Return the [X, Y] coordinate for the center point of the cell that contains the specified text.  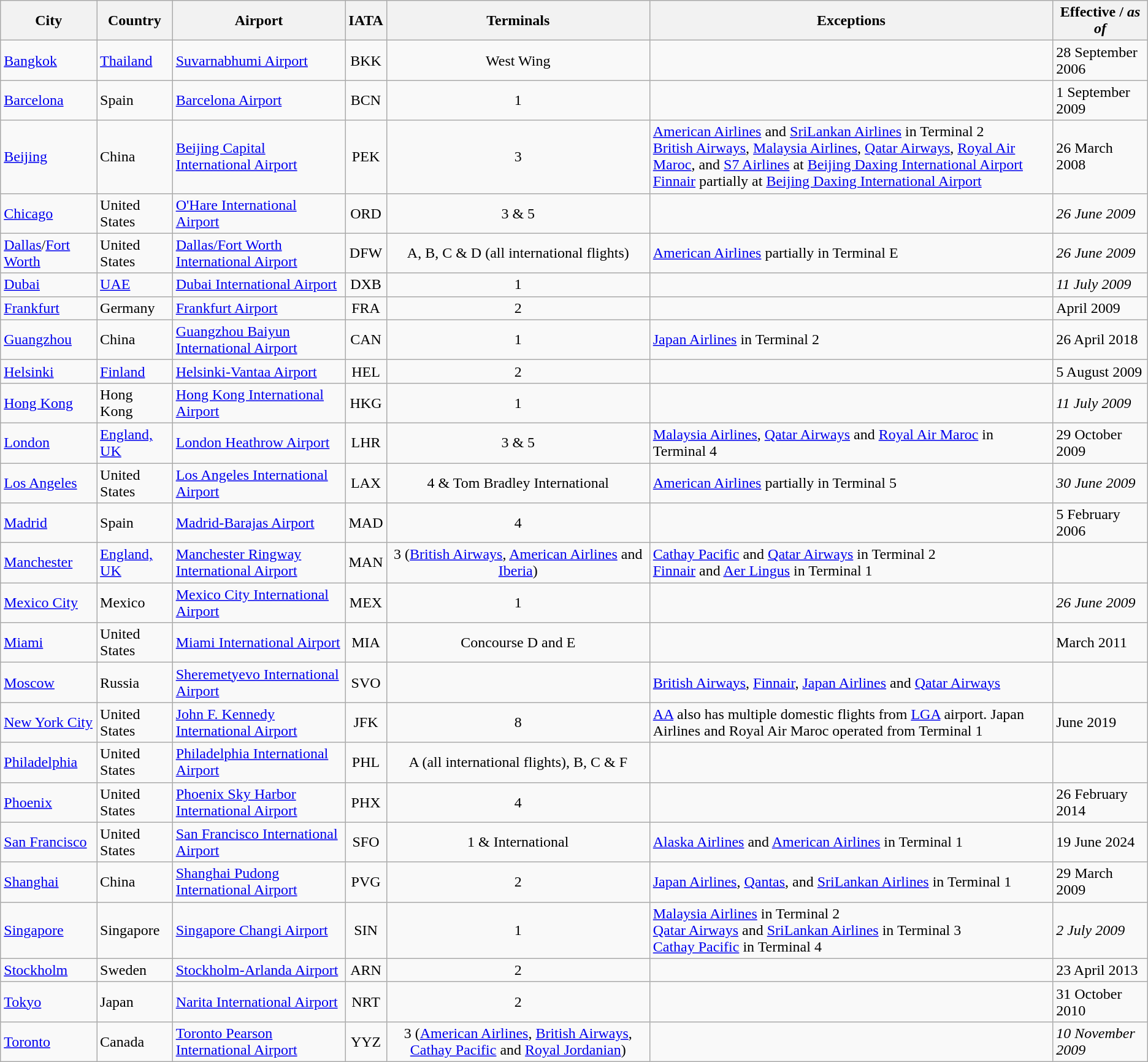
Stockholm-Arlanda Airport [259, 970]
Helsinki-Vantaa Airport [259, 371]
Beijing [49, 157]
Barcelona Airport [259, 101]
SIN [366, 930]
JFK [366, 723]
Japan [135, 1001]
London Heathrow Airport [259, 443]
MIA [366, 643]
Japan Airlines in Terminal 2 [851, 340]
London [49, 443]
Finland [135, 371]
LAX [366, 482]
San Francisco [49, 842]
O'Hare International Airport [259, 214]
Suvarnabhumi Airport [259, 60]
March 2011 [1100, 643]
FRA [366, 308]
British Airways, Finnair, Japan Airlines and Qatar Airways [851, 682]
Malaysia Airlines in Terminal 2 Qatar Airways and SriLankan Airlines in Terminal 3 Cathay Pacific in Terminal 4 [851, 930]
Airport [259, 21]
Tokyo [49, 1001]
Miami [49, 643]
3 (British Airways, American Airlines and Iberia) [518, 563]
ORD [366, 214]
Beijing Capital International Airport [259, 157]
30 June 2009 [1100, 482]
Mexico City International Airport [259, 602]
Chicago [49, 214]
New York City [49, 723]
10 November 2009 [1100, 1042]
Philadelphia [49, 762]
PHX [366, 802]
Concourse D and E [518, 643]
Exceptions [851, 21]
YYZ [366, 1042]
San Francisco International Airport [259, 842]
28 September 2006 [1100, 60]
1 September 2009 [1100, 101]
HKG [366, 402]
Effective / as of [1100, 21]
Los Angeles [49, 482]
DXB [366, 285]
3 [518, 157]
Cathay Pacific and Qatar Airways in Terminal 2Finnair and Aer Lingus in Terminal 1 [851, 563]
Terminals [518, 21]
Moscow [49, 682]
Bangkok [49, 60]
DFW [366, 253]
Toronto [49, 1042]
Dallas/Fort Worth International Airport [259, 253]
BCN [366, 101]
Dallas/Fort Worth [49, 253]
Frankfurt [49, 308]
19 June 2024 [1100, 842]
Sheremetyevo International Airport [259, 682]
29 October 2009 [1100, 443]
Shanghai [49, 882]
Manchester [49, 563]
26 March 2008 [1100, 157]
Russia [135, 682]
AA also has multiple domestic flights from LGA airport. Japan Airlines and Royal Air Maroc operated from Terminal 1 [851, 723]
Madrid [49, 523]
Canada [135, 1042]
City [49, 21]
26 February 2014 [1100, 802]
Sweden [135, 970]
Japan Airlines, Qantas, and SriLankan Airlines in Terminal 1 [851, 882]
A (all international flights), B, C & F [518, 762]
PVG [366, 882]
Dubai International Airport [259, 285]
Narita International Airport [259, 1001]
Thailand [135, 60]
HEL [366, 371]
8 [518, 723]
SVO [366, 682]
2 July 2009 [1100, 930]
NRT [366, 1001]
Mexico [135, 602]
SFO [366, 842]
American Airlines partially in Terminal 5 [851, 482]
ARN [366, 970]
MAN [366, 563]
Germany [135, 308]
PHL [366, 762]
West Wing [518, 60]
Singapore Changi Airport [259, 930]
Hong Kong International Airport [259, 402]
5 August 2009 [1100, 371]
MEX [366, 602]
Stockholm [49, 970]
American Airlines partially in Terminal E [851, 253]
April 2009 [1100, 308]
Dubai [49, 285]
Phoenix Sky Harbor International Airport [259, 802]
Country [135, 21]
Toronto Pearson International Airport [259, 1042]
Alaska Airlines and American Airlines in Terminal 1 [851, 842]
CAN [366, 340]
1 & International [518, 842]
4 & Tom Bradley International [518, 482]
A, B, C & D (all international flights) [518, 253]
Guangzhou Baiyun International Airport [259, 340]
BKK [366, 60]
Mexico City [49, 602]
Frankfurt Airport [259, 308]
26 April 2018 [1100, 340]
29 March 2009 [1100, 882]
5 February 2006 [1100, 523]
Helsinki [49, 371]
3 (American Airlines, British Airways, Cathay Pacific and Royal Jordanian) [518, 1042]
UAE [135, 285]
23 April 2013 [1100, 970]
Malaysia Airlines, Qatar Airways and Royal Air Maroc in Terminal 4 [851, 443]
31 October 2010 [1100, 1001]
Barcelona [49, 101]
June 2019 [1100, 723]
Philadelphia International Airport [259, 762]
MAD [366, 523]
LHR [366, 443]
Shanghai Pudong International Airport [259, 882]
Guangzhou [49, 340]
Los Angeles International Airport [259, 482]
Manchester Ringway International Airport [259, 563]
Madrid-Barajas Airport [259, 523]
Miami International Airport [259, 643]
Phoenix [49, 802]
John F. Kennedy International Airport [259, 723]
PEK [366, 157]
IATA [366, 21]
